Determine the [x, y] coordinate at the center of the cell enclosing the given text.  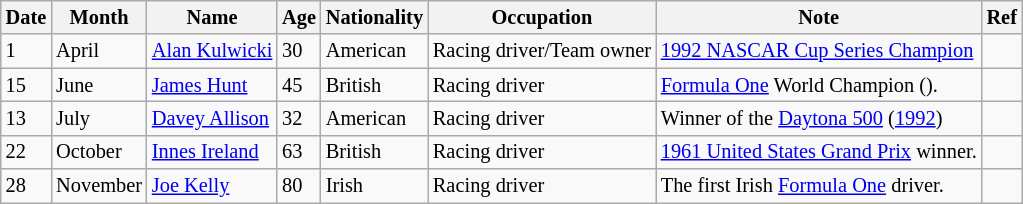
15 [26, 85]
Ref [1002, 17]
The first Irish Formula One driver. [819, 186]
45 [299, 85]
Date [26, 17]
October [99, 152]
32 [299, 118]
James Hunt [212, 85]
28 [26, 186]
Nationality [374, 17]
22 [26, 152]
Racing driver/Team owner [542, 51]
13 [26, 118]
1 [26, 51]
Joe Kelly [212, 186]
Alan Kulwicki [212, 51]
Winner of the Daytona 500 (1992) [819, 118]
July [99, 118]
Occupation [542, 17]
Note [819, 17]
April [99, 51]
Innes Ireland [212, 152]
Name [212, 17]
1961 United States Grand Prix winner. [819, 152]
Month [99, 17]
80 [299, 186]
November [99, 186]
Davey Allison [212, 118]
30 [299, 51]
Irish [374, 186]
Formula One World Champion (). [819, 85]
1992 NASCAR Cup Series Champion [819, 51]
June [99, 85]
Age [299, 17]
63 [299, 152]
